Locate the cell with the specified text and output its [x, y] center coordinate. 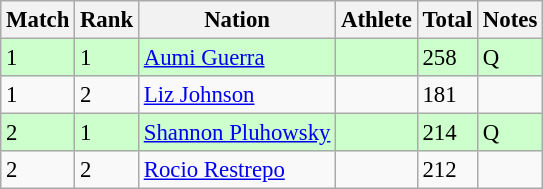
Liz Johnson [236, 95]
Total [447, 20]
Rocio Restrepo [236, 170]
258 [447, 58]
Nation [236, 20]
Rank [107, 20]
Match [38, 20]
Aumi Guerra [236, 58]
Athlete [376, 20]
Notes [510, 20]
Shannon Pluhowsky [236, 133]
181 [447, 95]
212 [447, 170]
214 [447, 133]
